Locate the cell with the specified text and output its [x, y] center coordinate. 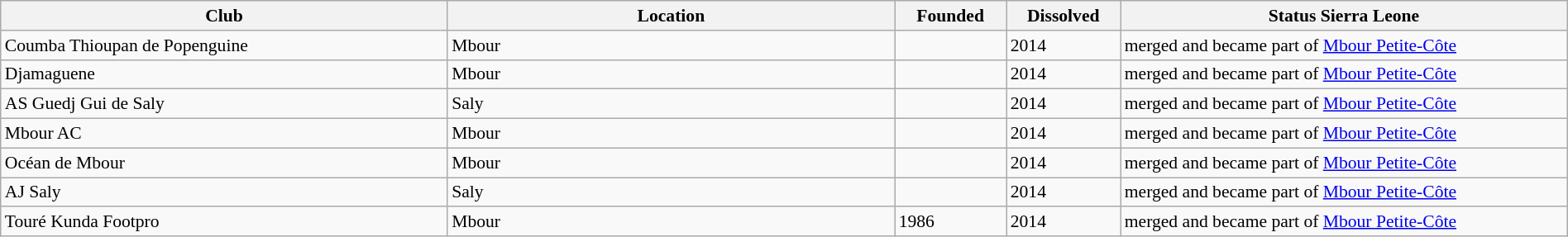
AS Guedj Gui de Saly [224, 104]
Océan de Mbour [224, 163]
1986 [951, 222]
Club [224, 16]
AJ Saly [224, 192]
Mbour AC [224, 134]
Status Sierra Leone [1344, 16]
Coumba Thioupan de Popenguine [224, 45]
Dissolved [1064, 16]
Founded [951, 16]
Touré Kunda Footpro [224, 222]
Djamaguene [224, 74]
Location [671, 16]
